Identify which cell holds the provided text, then report its [X, Y] central coordinate. 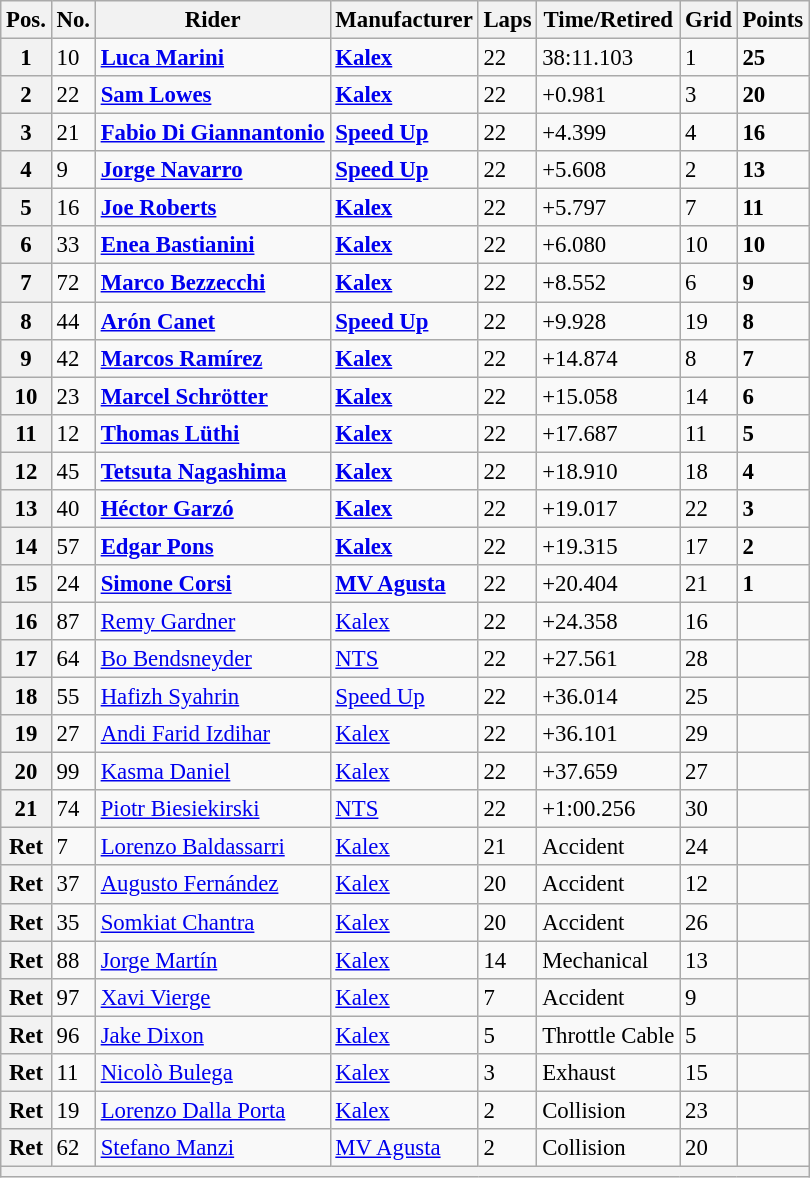
Points [772, 20]
Lorenzo Dalla Porta [212, 1110]
Augusto Fernández [212, 885]
Rider [212, 20]
Remy Gardner [212, 621]
Thomas Lüthi [212, 433]
40 [73, 509]
Marcel Schrötter [212, 396]
62 [73, 1148]
74 [73, 809]
+36.014 [608, 697]
+5.608 [608, 170]
Stefano Manzi [212, 1148]
Bo Bendsneyder [212, 659]
42 [73, 358]
Manufacturer [404, 20]
99 [73, 772]
Jorge Martín [212, 960]
+19.017 [608, 509]
+6.080 [608, 245]
+19.315 [608, 546]
Joe Roberts [212, 208]
Hafizh Syahrin [212, 697]
Jake Dixon [212, 1035]
96 [73, 1035]
55 [73, 697]
44 [73, 321]
Kasma Daniel [212, 772]
45 [73, 471]
+0.981 [608, 95]
Lorenzo Baldassarri [212, 847]
No. [73, 20]
Sam Lowes [212, 95]
Pos. [26, 20]
+8.552 [608, 283]
Enea Bastianini [212, 245]
33 [73, 245]
Somkiat Chantra [212, 922]
Andi Farid Izdihar [212, 734]
+15.058 [608, 396]
30 [708, 809]
Tetsuta Nagashima [212, 471]
Nicolò Bulega [212, 1073]
87 [73, 621]
+20.404 [608, 584]
Fabio Di Giannantonio [212, 133]
Edgar Pons [212, 546]
Piotr Biesiekirski [212, 809]
Simone Corsi [212, 584]
+24.358 [608, 621]
97 [73, 997]
Laps [508, 20]
28 [708, 659]
37 [73, 885]
+27.561 [608, 659]
Mechanical [608, 960]
72 [73, 283]
Marco Bezzecchi [212, 283]
Exhaust [608, 1073]
Arón Canet [212, 321]
35 [73, 922]
+5.797 [608, 208]
29 [708, 734]
Luca Marini [212, 58]
+9.928 [608, 321]
Xavi Vierge [212, 997]
Throttle Cable [608, 1035]
26 [708, 922]
Héctor Garzó [212, 509]
+36.101 [608, 734]
Time/Retired [608, 20]
+17.687 [608, 433]
57 [73, 546]
Marcos Ramírez [212, 358]
38:11.103 [608, 58]
Jorge Navarro [212, 170]
+4.399 [608, 133]
64 [73, 659]
Grid [708, 20]
+1:00.256 [608, 809]
+14.874 [608, 358]
88 [73, 960]
+18.910 [608, 471]
+37.659 [608, 772]
